Determine the [X, Y] coordinate at the center of the cell enclosing the given text.  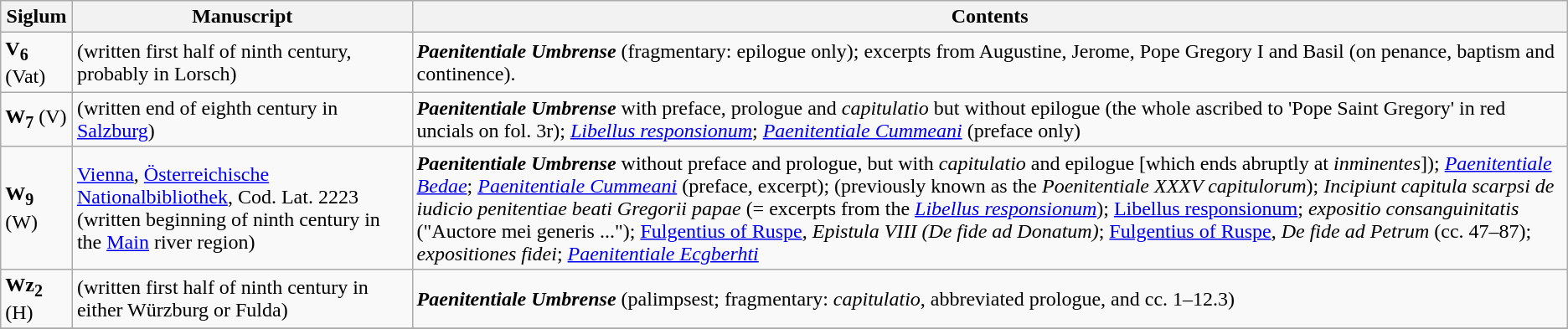
(written first half of ninth century, probably in Lorsch) [242, 62]
Contents [990, 17]
Paenitentiale Umbrense (palimpsest; fragmentary: capitulatio, abbreviated prologue, and cc. 1–12.3) [990, 298]
Paenitentiale Umbrense (fragmentary: epilogue only); excerpts from Augustine, Jerome, Pope Gregory I and Basil (on penance, baptism and continence). [990, 62]
W7 (V) [37, 119]
(written end of eighth century in Salzburg) [242, 119]
Manuscript [242, 17]
(written first half of ninth century in either Würzburg or Fulda) [242, 298]
Vienna, Österreichische Nationalbibliothek, Cod. Lat. 2223 (written beginning of ninth century in the Main river region) [242, 208]
W9 (W) [37, 208]
Wz2 (H) [37, 298]
Siglum [37, 17]
V6 (Vat) [37, 62]
